Return the [x, y] coordinate for the center point of the cell that contains the specified text.  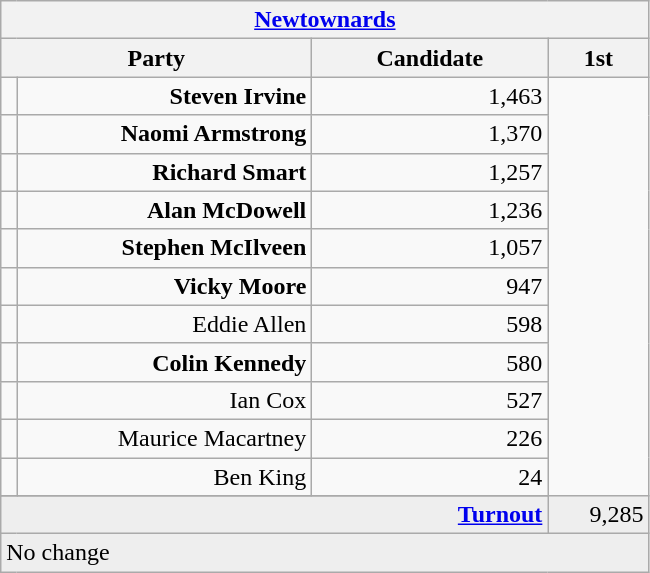
1,057 [430, 248]
Richard Smart [164, 172]
Maurice Macartney [164, 438]
24 [430, 477]
1,370 [430, 134]
1,257 [430, 172]
Stephen McIlveen [164, 248]
Ben King [164, 477]
9,285 [598, 515]
1,463 [430, 96]
Vicky Moore [164, 286]
Newtownards [325, 20]
580 [430, 362]
947 [430, 286]
226 [430, 438]
Colin Kennedy [164, 362]
Candidate [430, 58]
Ian Cox [164, 400]
1st [598, 58]
1,236 [430, 210]
527 [430, 400]
Eddie Allen [164, 324]
Turnout [274, 515]
Alan McDowell [164, 210]
Party [156, 58]
No change [325, 553]
598 [430, 324]
Steven Irvine [164, 96]
Naomi Armstrong [164, 134]
